Determine the [X, Y] coordinate at the center of the cell enclosing the given text.  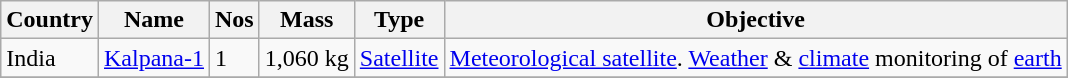
Country [50, 20]
1,060 kg [306, 58]
Name [154, 20]
Type [399, 20]
India [50, 58]
Mass [306, 20]
Nos [235, 20]
Meteorological satellite. Weather & climate monitoring of earth [756, 58]
Satellite [399, 58]
1 [235, 58]
Objective [756, 20]
Kalpana-1 [154, 58]
